Determine the [x, y] coordinate at the center of the cell enclosing the given text.  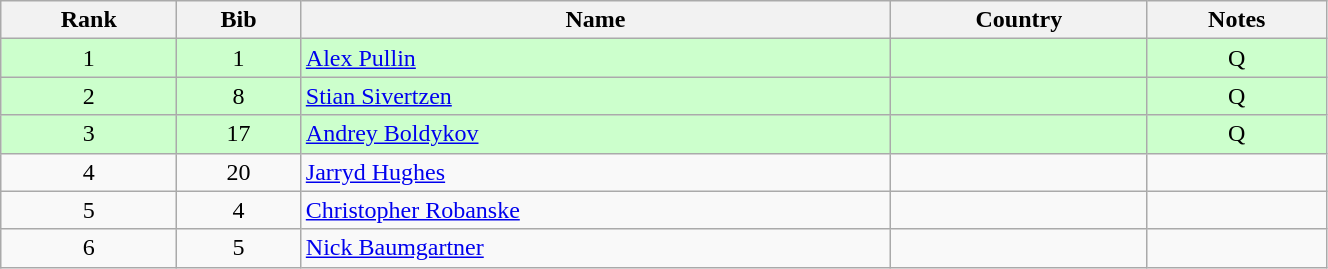
3 [89, 134]
Andrey Boldykov [595, 134]
6 [89, 248]
Notes [1236, 20]
Alex Pullin [595, 58]
8 [239, 96]
Jarryd Hughes [595, 172]
Name [595, 20]
2 [89, 96]
Country [1019, 20]
20 [239, 172]
Bib [239, 20]
Nick Baumgartner [595, 248]
17 [239, 134]
Christopher Robanske [595, 210]
Stian Sivertzen [595, 96]
Rank [89, 20]
